Determine the [x, y] coordinate at the center of the cell enclosing the given text.  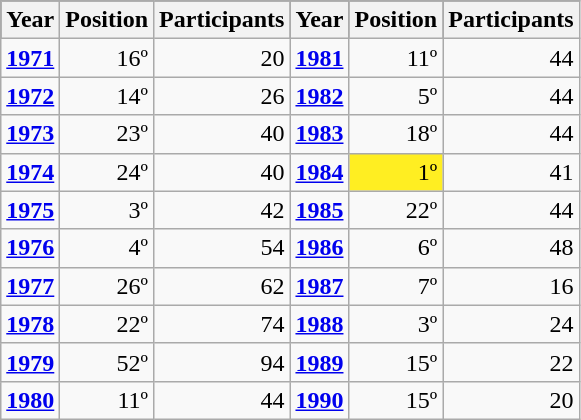
1974 [30, 172]
1989 [320, 362]
42 [222, 210]
62 [222, 286]
74 [222, 324]
26º [107, 286]
7º [396, 286]
24 [511, 324]
18º [396, 134]
1977 [30, 286]
1972 [30, 96]
1985 [320, 210]
14º [107, 96]
1976 [30, 248]
4º [107, 248]
1975 [30, 210]
1978 [30, 324]
52º [107, 362]
94 [222, 362]
1986 [320, 248]
26 [222, 96]
24º [107, 172]
1982 [320, 96]
23º [107, 134]
6º [396, 248]
16º [107, 58]
41 [511, 172]
1º [396, 172]
1981 [320, 58]
54 [222, 248]
1990 [320, 400]
1984 [320, 172]
1988 [320, 324]
48 [511, 248]
1973 [30, 134]
1980 [30, 400]
16 [511, 286]
1971 [30, 58]
1979 [30, 362]
1983 [320, 134]
22 [511, 362]
1987 [320, 286]
5º [396, 96]
